Find where the given text appears and provide that cell's center as [X, Y] coordinate. 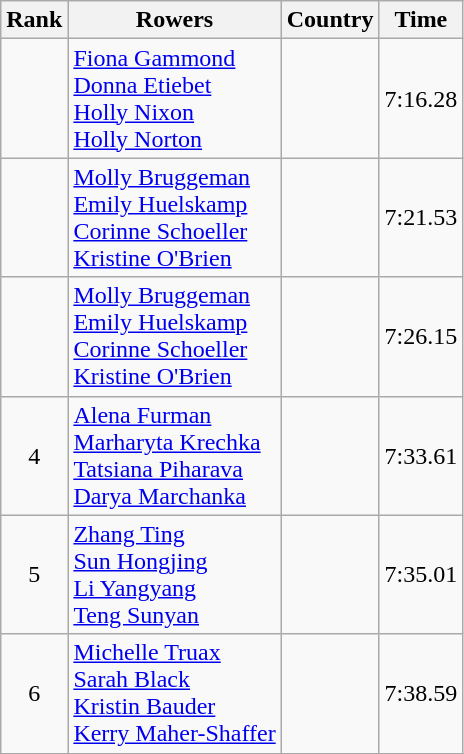
7:21.53 [421, 218]
7:26.15 [421, 336]
7:38.59 [421, 694]
Fiona GammondDonna EtiebetHolly NixonHolly Norton [174, 98]
Rank [34, 20]
4 [34, 456]
Zhang TingSun HongjingLi YangyangTeng Sunyan [174, 574]
Time [421, 20]
Michelle TruaxSarah BlackKristin BauderKerry Maher-Shaffer [174, 694]
7:16.28 [421, 98]
Country [330, 20]
5 [34, 574]
Rowers [174, 20]
7:33.61 [421, 456]
7:35.01 [421, 574]
6 [34, 694]
Alena FurmanMarharyta KrechkaTatsiana PiharavaDarya Marchanka [174, 456]
